Pinpoint the cell where the given text exists, returning its (X, Y) midpoint coordinate. 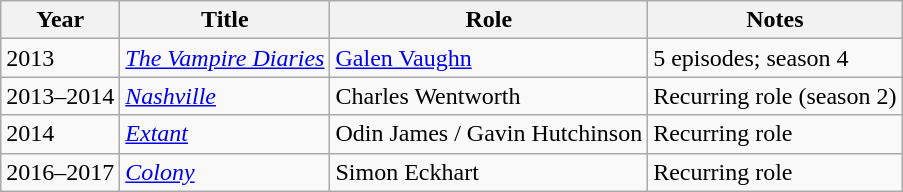
Extant (225, 134)
Recurring role (season 2) (775, 96)
The Vampire Diaries (225, 58)
Nashville (225, 96)
Role (489, 20)
Title (225, 20)
Notes (775, 20)
Simon Eckhart (489, 172)
2016–2017 (60, 172)
Colony (225, 172)
Galen Vaughn (489, 58)
Year (60, 20)
Charles Wentworth (489, 96)
Odin James / Gavin Hutchinson (489, 134)
2013–2014 (60, 96)
2013 (60, 58)
5 episodes; season 4 (775, 58)
2014 (60, 134)
